Extract the (X, Y) coordinate from the center of the cell holding the provided text.  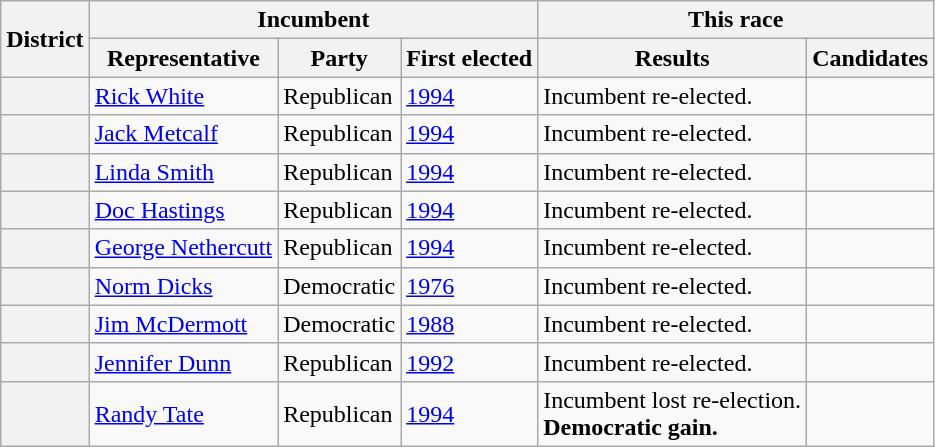
Incumbent lost re-election.Democratic gain. (672, 414)
1988 (470, 324)
George Nethercutt (184, 248)
Randy Tate (184, 414)
Results (672, 58)
Jack Metcalf (184, 134)
Linda Smith (184, 172)
This race (736, 20)
Norm Dicks (184, 286)
Rick White (184, 96)
Representative (184, 58)
Jim McDermott (184, 324)
Candidates (870, 58)
1976 (470, 286)
First elected (470, 58)
Jennifer Dunn (184, 362)
District (45, 39)
Party (340, 58)
Doc Hastings (184, 210)
Incumbent (314, 20)
1992 (470, 362)
